From the cell containing the given text, extract its center point as [x, y] coordinate. 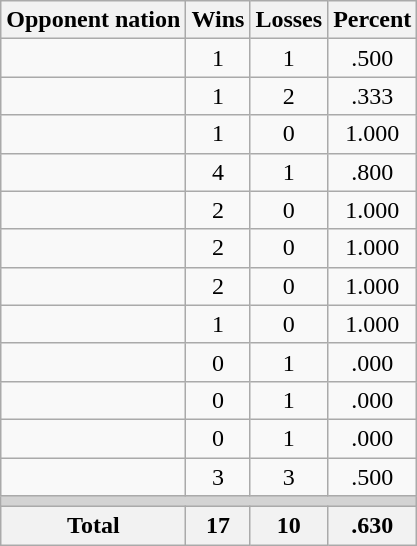
Total [94, 526]
Opponent nation [94, 20]
4 [218, 172]
Losses [289, 20]
10 [289, 526]
Wins [218, 20]
.630 [372, 526]
Percent [372, 20]
.800 [372, 172]
.333 [372, 96]
17 [218, 526]
